Extract the [X, Y] coordinate from the center of the cell holding the provided text.  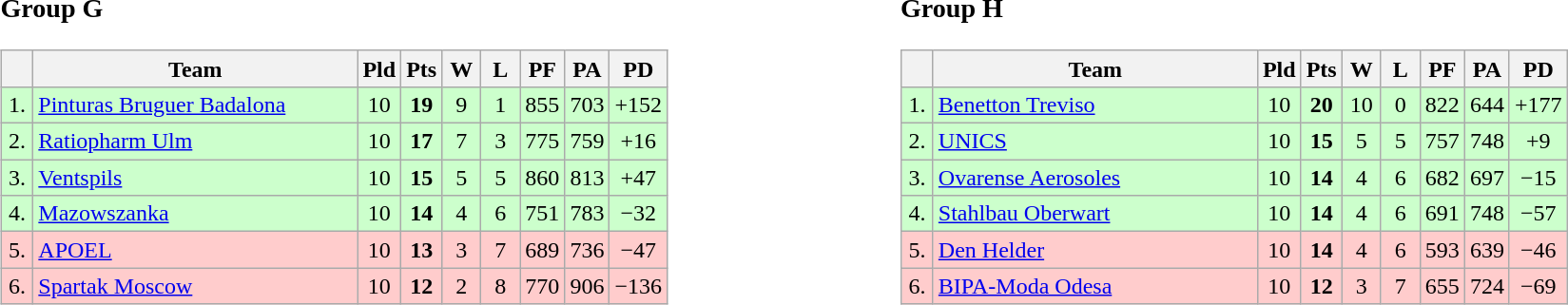
−136 [639, 286]
860 [542, 178]
751 [542, 214]
1 [500, 105]
855 [542, 105]
822 [1442, 105]
736 [588, 250]
813 [588, 178]
0 [1400, 105]
655 [1442, 286]
Pinturas Bruguer Badalona [196, 105]
−15 [1539, 178]
+47 [639, 178]
Ventspils [196, 178]
Spartak Moscow [196, 286]
−57 [1539, 214]
639 [1487, 250]
759 [588, 142]
+177 [1539, 105]
783 [588, 214]
19 [422, 105]
Ratiopharm Ulm [196, 142]
770 [542, 286]
+152 [639, 105]
BIPA-Moda Odesa [1095, 286]
9 [462, 105]
+9 [1539, 142]
Mazowszanka [196, 214]
682 [1442, 178]
2 [462, 286]
Den Helder [1095, 250]
703 [588, 105]
APOEL [196, 250]
644 [1487, 105]
−46 [1539, 250]
13 [422, 250]
906 [588, 286]
Benetton Treviso [1095, 105]
−69 [1539, 286]
UNICS [1095, 142]
593 [1442, 250]
757 [1442, 142]
8 [500, 286]
−32 [639, 214]
775 [542, 142]
17 [422, 142]
Ovarense Aerosoles [1095, 178]
Stahlbau Oberwart [1095, 214]
697 [1487, 178]
689 [542, 250]
724 [1487, 286]
691 [1442, 214]
20 [1322, 105]
−47 [639, 250]
+16 [639, 142]
